Find where the given text appears and provide that cell's center as [x, y] coordinate. 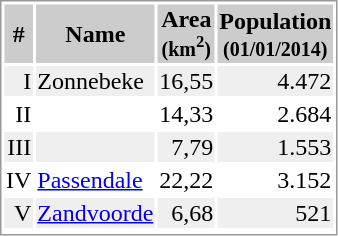
Area(km2) [186, 34]
II [18, 115]
7,79 [186, 148]
V [18, 214]
2.684 [276, 115]
# [18, 34]
1.553 [276, 148]
Zonnebeke [96, 82]
IV [18, 181]
Zandvoorde [96, 214]
3.152 [276, 181]
4.472 [276, 82]
14,33 [186, 115]
Name [96, 34]
Population(01/01/2014) [276, 34]
Passendale [96, 181]
16,55 [186, 82]
22,22 [186, 181]
I [18, 82]
III [18, 148]
521 [276, 214]
6,68 [186, 214]
